Identify which cell holds the provided text, then report its [x, y] central coordinate. 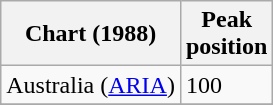
Chart (1988) [91, 34]
100 [226, 85]
Peakposition [226, 34]
Australia (ARIA) [91, 85]
